From the cell containing the given text, extract its center point as (X, Y) coordinate. 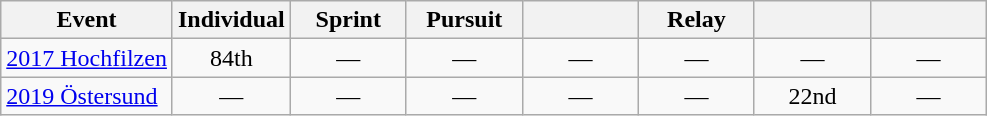
Pursuit (464, 20)
22nd (812, 96)
2017 Hochfilzen (87, 58)
Individual (231, 20)
2019 Östersund (87, 96)
Sprint (348, 20)
Relay (696, 20)
84th (231, 58)
Event (87, 20)
